Identify which cell holds the provided text, then report its (X, Y) central coordinate. 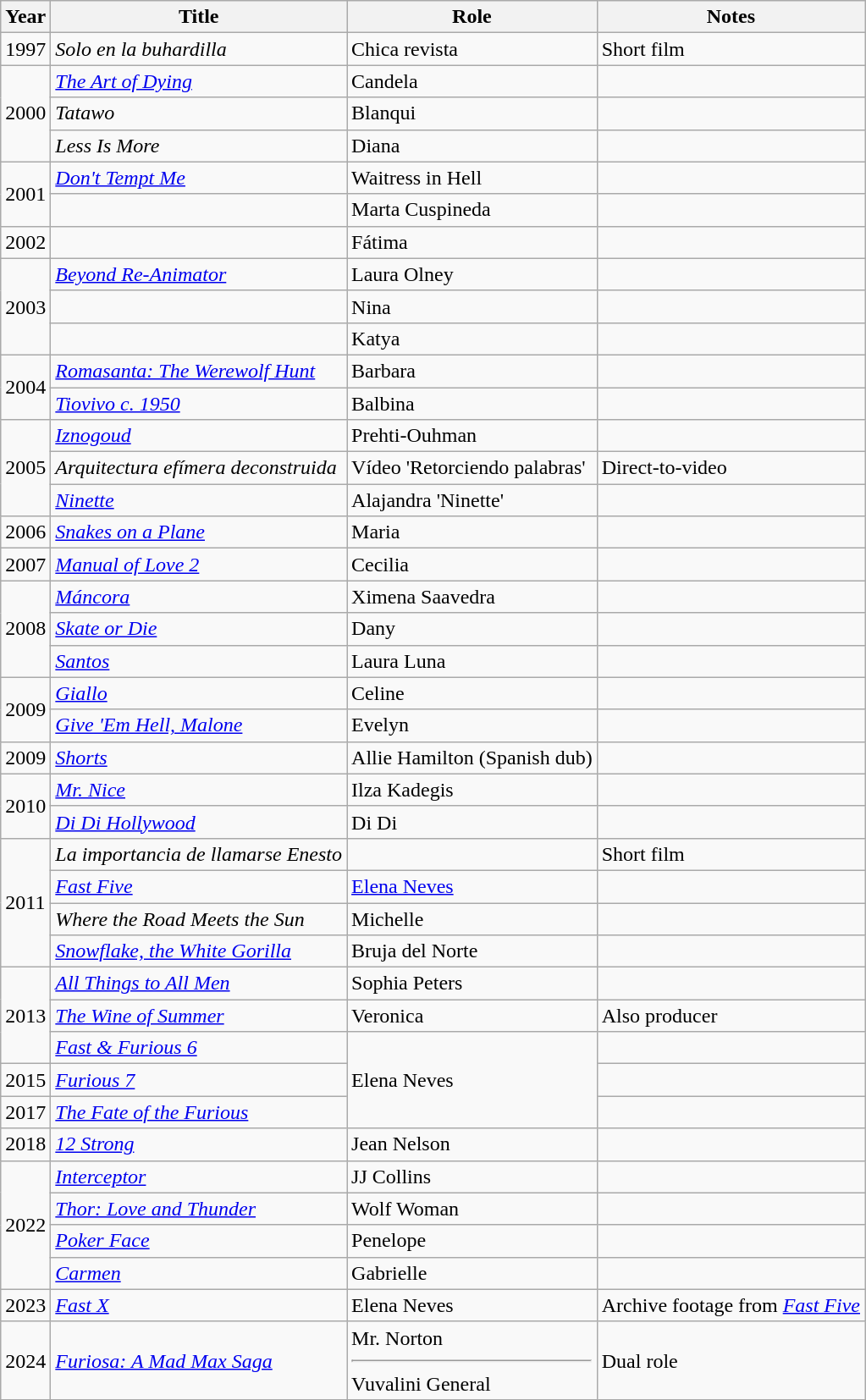
Thor: Love and Thunder (199, 1209)
2001 (25, 194)
Skate or Die (199, 629)
Michelle (472, 918)
2017 (25, 1112)
2006 (25, 532)
The Fate of the Furious (199, 1112)
Chica revista (472, 49)
2011 (25, 902)
Nina (472, 306)
Title (199, 17)
12 Strong (199, 1144)
Barbara (472, 371)
Maria (472, 532)
2003 (25, 306)
Fast X (199, 1305)
Ilza Kadegis (472, 790)
Bruja del Norte (472, 951)
Interceptor (199, 1177)
Year (25, 17)
Giallo (199, 693)
Less Is More (199, 146)
Snakes on a Plane (199, 532)
Laura Olney (472, 274)
Gabrielle (472, 1273)
Sophia Peters (472, 984)
Celine (472, 693)
2022 (25, 1225)
Vídeo 'Retorciendo palabras' (472, 468)
Máncora (199, 597)
2005 (25, 468)
Allie Hamilton (Spanish dub) (472, 758)
Manual of Love 2 (199, 565)
Role (472, 17)
Ximena Saavedra (472, 597)
Notes (731, 17)
Archive footage from Fast Five (731, 1305)
Fast Five (199, 886)
2002 (25, 242)
Katya (472, 339)
Beyond Re-Animator (199, 274)
Furiosa: A Mad Max Saga (199, 1360)
Penelope (472, 1241)
2000 (25, 113)
Diana (472, 146)
Also producer (731, 1016)
Carmen (199, 1273)
Santos (199, 661)
Ninette (199, 500)
1997 (25, 49)
Where the Road Meets the Sun (199, 918)
JJ Collins (472, 1177)
Alajandra 'Ninette' (472, 500)
Balbina (472, 404)
2018 (25, 1144)
Fast & Furious 6 (199, 1048)
Don't Tempt Me (199, 178)
Romasanta: The Werewolf Hunt (199, 371)
Mr. Nice (199, 790)
2010 (25, 806)
Wolf Woman (472, 1209)
Laura Luna (472, 661)
Direct-to-video (731, 468)
Give 'Em Hell, Malone (199, 725)
Shorts (199, 758)
Di Di (472, 822)
La importancia de llamarse Enesto (199, 854)
All Things to All Men (199, 984)
Marta Cuspineda (472, 210)
Tiovivo c. 1950 (199, 404)
Veronica (472, 1016)
2004 (25, 387)
2015 (25, 1080)
Waitress in Hell (472, 178)
Prehti-Ouhman (472, 436)
Candela (472, 81)
Jean Nelson (472, 1144)
Dual role (731, 1360)
Mr. NortonVuvalini General (472, 1360)
2007 (25, 565)
2023 (25, 1305)
Evelyn (472, 725)
Dany (472, 629)
Arquitectura efímera deconstruida (199, 468)
Blanqui (472, 113)
The Art of Dying (199, 81)
Iznogoud (199, 436)
Fátima (472, 242)
Furious 7 (199, 1080)
2008 (25, 629)
Solo en la buhardilla (199, 49)
The Wine of Summer (199, 1016)
Poker Face (199, 1241)
Tatawo (199, 113)
Snowflake, the White Gorilla (199, 951)
Cecilia (472, 565)
2024 (25, 1360)
Di Di Hollywood (199, 822)
2013 (25, 1016)
